Scan for the cell matching the given text and deliver its (x, y) coordinate at center. 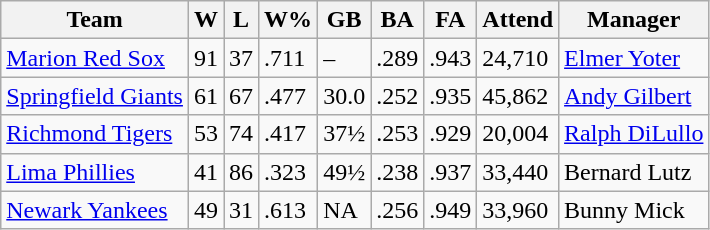
30.0 (344, 96)
FA (450, 20)
Ralph DiLullo (634, 134)
.253 (398, 134)
.935 (450, 96)
37½ (344, 134)
Attend (518, 20)
45,862 (518, 96)
GB (344, 20)
33,960 (518, 210)
W (206, 20)
Springfield Giants (95, 96)
.256 (398, 210)
L (242, 20)
Team (95, 20)
20,004 (518, 134)
37 (242, 58)
Bunny Mick (634, 210)
Bernard Lutz (634, 172)
67 (242, 96)
Marion Red Sox (95, 58)
Newark Yankees (95, 210)
.238 (398, 172)
Elmer Yoter (634, 58)
31 (242, 210)
.477 (288, 96)
41 (206, 172)
NA (344, 210)
Lima Phillies (95, 172)
.711 (288, 58)
49 (206, 210)
.943 (450, 58)
Andy Gilbert (634, 96)
Richmond Tigers (95, 134)
.613 (288, 210)
86 (242, 172)
61 (206, 96)
BA (398, 20)
.929 (450, 134)
91 (206, 58)
.289 (398, 58)
Manager (634, 20)
.252 (398, 96)
53 (206, 134)
24,710 (518, 58)
74 (242, 134)
– (344, 58)
.417 (288, 134)
49½ (344, 172)
33,440 (518, 172)
.937 (450, 172)
.949 (450, 210)
.323 (288, 172)
W% (288, 20)
